Locate the cell with the specified text and output its (X, Y) center coordinate. 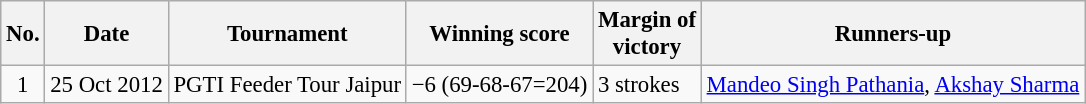
3 strokes (648, 85)
Date (106, 34)
25 Oct 2012 (106, 85)
Mandeo Singh Pathania, Akshay Sharma (892, 85)
PGTI Feeder Tour Jaipur (287, 85)
Tournament (287, 34)
Margin ofvictory (648, 34)
No. (23, 34)
Runners-up (892, 34)
1 (23, 85)
−6 (69-68-67=204) (499, 85)
Winning score (499, 34)
